Return the [x, y] coordinate for the center point of the cell that contains the specified text.  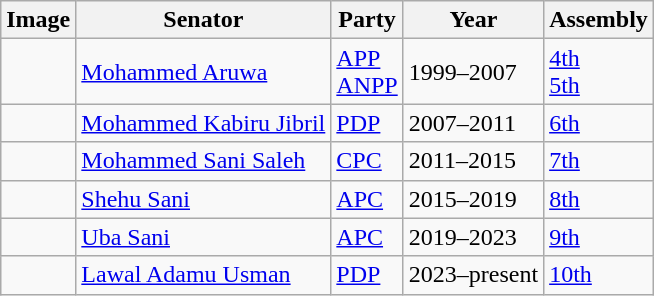
2011–2015 [473, 161]
4th 5th [599, 72]
Year [473, 20]
Mohammed Kabiru Jibril [204, 123]
Senator [204, 20]
APP ANPP [367, 72]
Image [38, 20]
Mohammed Aruwa [204, 72]
Assembly [599, 20]
Shehu Sani [204, 199]
7th [599, 161]
Uba Sani [204, 237]
2015–2019 [473, 199]
CPC [367, 161]
8th [599, 199]
6th [599, 123]
Party [367, 20]
9th [599, 237]
2023–present [473, 275]
2007–2011 [473, 123]
Lawal Adamu Usman [204, 275]
1999–2007 [473, 72]
10th [599, 275]
2019–2023 [473, 237]
Mohammed Sani Saleh [204, 161]
